Identify which cell holds the provided text, then report its (x, y) central coordinate. 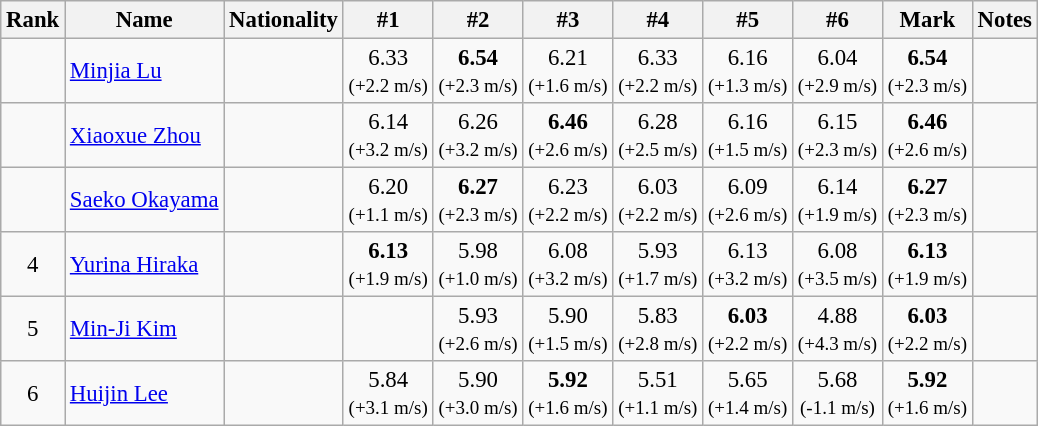
6.20 (+1.1 m/s) (388, 200)
Rank (33, 20)
6.23 (+2.2 m/s) (568, 200)
4 (33, 264)
5.93 (+1.7 m/s) (658, 264)
5.83 (+2.8 m/s) (658, 330)
5 (33, 330)
6.09 (+2.6 m/s) (748, 200)
#6 (838, 20)
Yurina Hiraka (144, 264)
Mark (927, 20)
6.08 (+3.5 m/s) (838, 264)
6.26 (+3.2 m/s) (478, 136)
Min-Ji Kim (144, 330)
#2 (478, 20)
5.98 (+1.0 m/s) (478, 264)
6.16 (+1.3 m/s) (748, 72)
6.15 (+2.3 m/s) (838, 136)
Saeko Okayama (144, 200)
6.14 (+3.2 m/s) (388, 136)
#1 (388, 20)
#3 (568, 20)
5.93 (+2.6 m/s) (478, 330)
6.21 (+1.6 m/s) (568, 72)
#4 (658, 20)
6.14 (+1.9 m/s) (838, 200)
Notes (1004, 20)
6.16 (+1.5 m/s) (748, 136)
6.04 (+2.9 m/s) (838, 72)
5.90 (+1.5 m/s) (568, 330)
Nationality (284, 20)
6.13 (+3.2 m/s) (748, 264)
6.08 (+3.2 m/s) (568, 264)
#5 (748, 20)
Minjia Lu (144, 72)
4.88 (+4.3 m/s) (838, 330)
Name (144, 20)
6.28 (+2.5 m/s) (658, 136)
Xiaoxue Zhou (144, 136)
